Extract the [x, y] coordinate from the center of the cell holding the provided text.  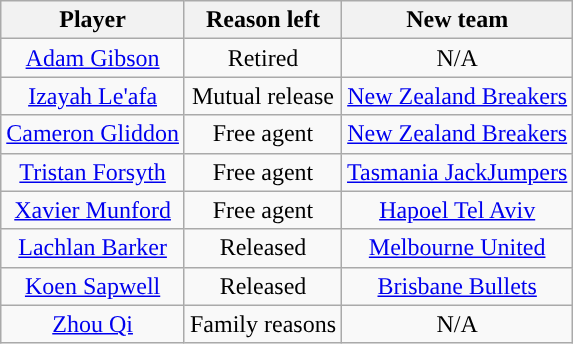
New team [458, 20]
Hapoel Tel Aviv [458, 210]
Xavier Munford [93, 210]
Lachlan Barker [93, 248]
Zhou Qi [93, 324]
Family reasons [262, 324]
Retired [262, 58]
Player [93, 20]
Melbourne United [458, 248]
Reason left [262, 20]
Izayah Le'afa [93, 96]
Tristan Forsyth [93, 172]
Adam Gibson [93, 58]
Brisbane Bullets [458, 286]
Tasmania JackJumpers [458, 172]
Cameron Gliddon [93, 134]
Koen Sapwell [93, 286]
Mutual release [262, 96]
